Output the [x, y] coordinate of the center of the cell containing the given text.  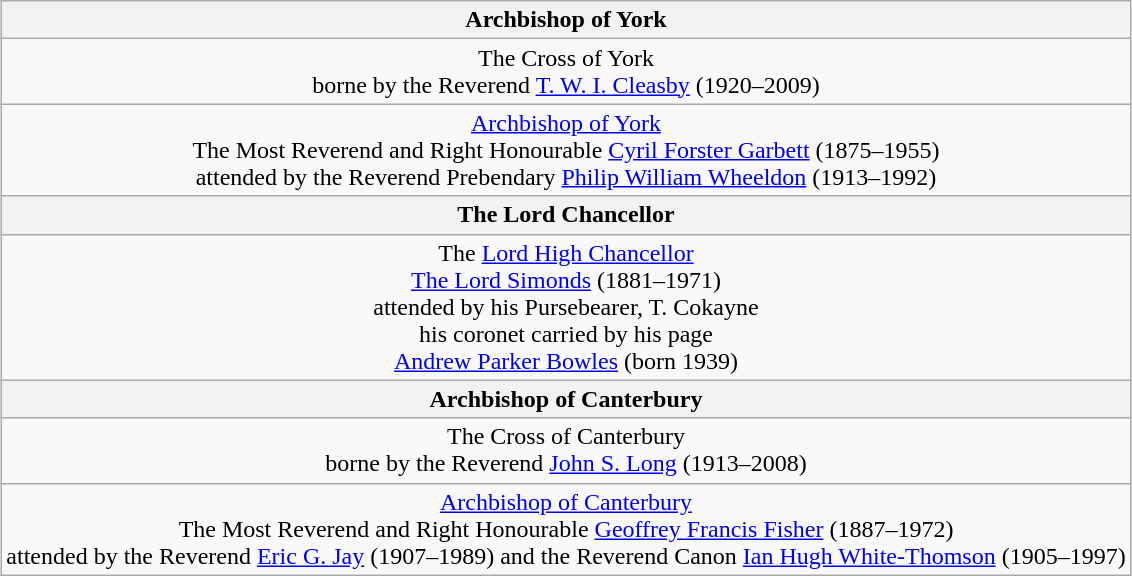
Archbishop of Canterbury [566, 399]
The Cross of Yorkborne by the Reverend T. W. I. Cleasby (1920–2009) [566, 72]
The Cross of Canterburyborne by the Reverend John S. Long (1913–2008) [566, 450]
Archbishop of York [566, 20]
The Lord Chancellor [566, 215]
